Search for the cell housing the specified text and yield its [x, y] center coordinate. 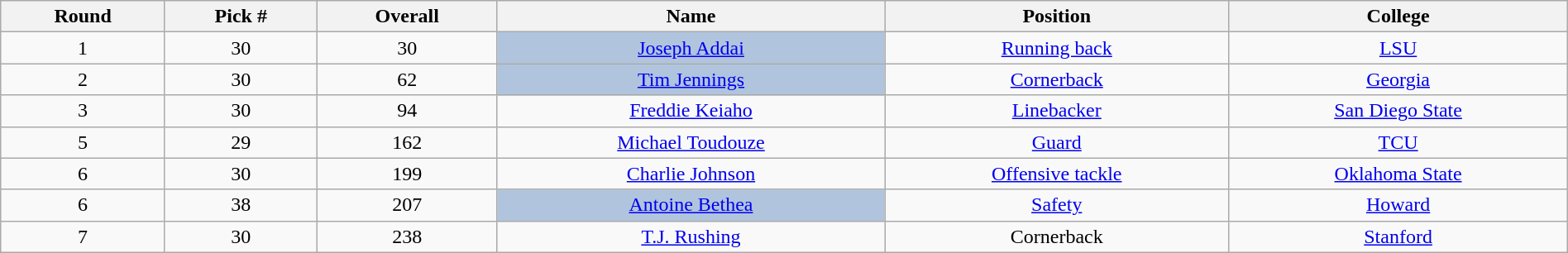
Georgia [1398, 79]
Antoine Bethea [691, 205]
Overall [407, 17]
2 [83, 79]
San Diego State [1398, 111]
Michael Toudouze [691, 142]
Tim Jennings [691, 79]
Offensive tackle [1057, 174]
LSU [1398, 48]
207 [407, 205]
Freddie Keiaho [691, 111]
T.J. Rushing [691, 236]
Name [691, 17]
TCU [1398, 142]
Joseph Addai [691, 48]
5 [83, 142]
94 [407, 111]
7 [83, 236]
Round [83, 17]
199 [407, 174]
Howard [1398, 205]
Linebacker [1057, 111]
Stanford [1398, 236]
Oklahoma State [1398, 174]
238 [407, 236]
Safety [1057, 205]
1 [83, 48]
Pick # [241, 17]
Guard [1057, 142]
Position [1057, 17]
3 [83, 111]
Running back [1057, 48]
162 [407, 142]
38 [241, 205]
62 [407, 79]
29 [241, 142]
Charlie Johnson [691, 174]
College [1398, 17]
